Scan for the cell matching the given text and deliver its [X, Y] coordinate at center. 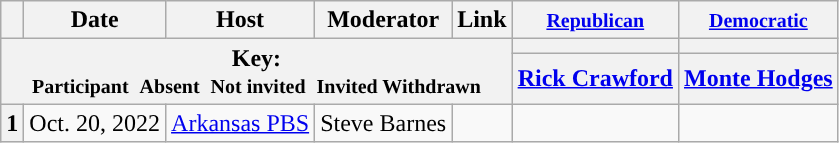
Date [95, 20]
Democratic [758, 20]
Host [240, 20]
Key: Participant Absent Not invited Invited Withdrawn [256, 72]
Moderator [384, 20]
Link [482, 20]
Steve Barnes [384, 123]
1 [12, 123]
Oct. 20, 2022 [95, 123]
Arkansas PBS [240, 123]
Rick Crawford [595, 78]
Monte Hodges [758, 78]
Republican [595, 20]
